For the text-containing cell, return its midpoint in [X, Y] coordinate format. 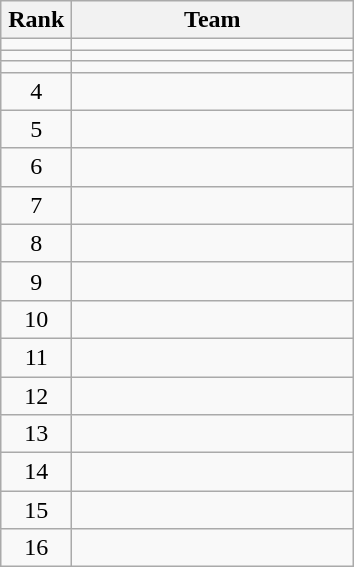
11 [36, 357]
Rank [36, 20]
13 [36, 434]
4 [36, 91]
10 [36, 319]
5 [36, 129]
7 [36, 205]
15 [36, 510]
9 [36, 281]
12 [36, 395]
14 [36, 472]
Team [212, 20]
8 [36, 243]
6 [36, 167]
16 [36, 548]
